Extract the (x, y) coordinate from the center of the cell holding the provided text.  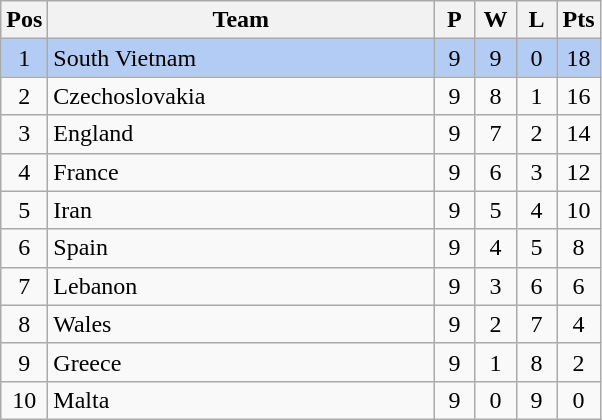
Pts (578, 20)
12 (578, 172)
Malta (241, 400)
South Vietnam (241, 58)
W (496, 20)
18 (578, 58)
Wales (241, 324)
England (241, 134)
Team (241, 20)
Iran (241, 210)
Czechoslovakia (241, 96)
P (454, 20)
14 (578, 134)
France (241, 172)
L (536, 20)
Spain (241, 248)
Pos (24, 20)
Greece (241, 362)
16 (578, 96)
Lebanon (241, 286)
